Provide the (X, Y) coordinate of the cell's center where the given text is located.  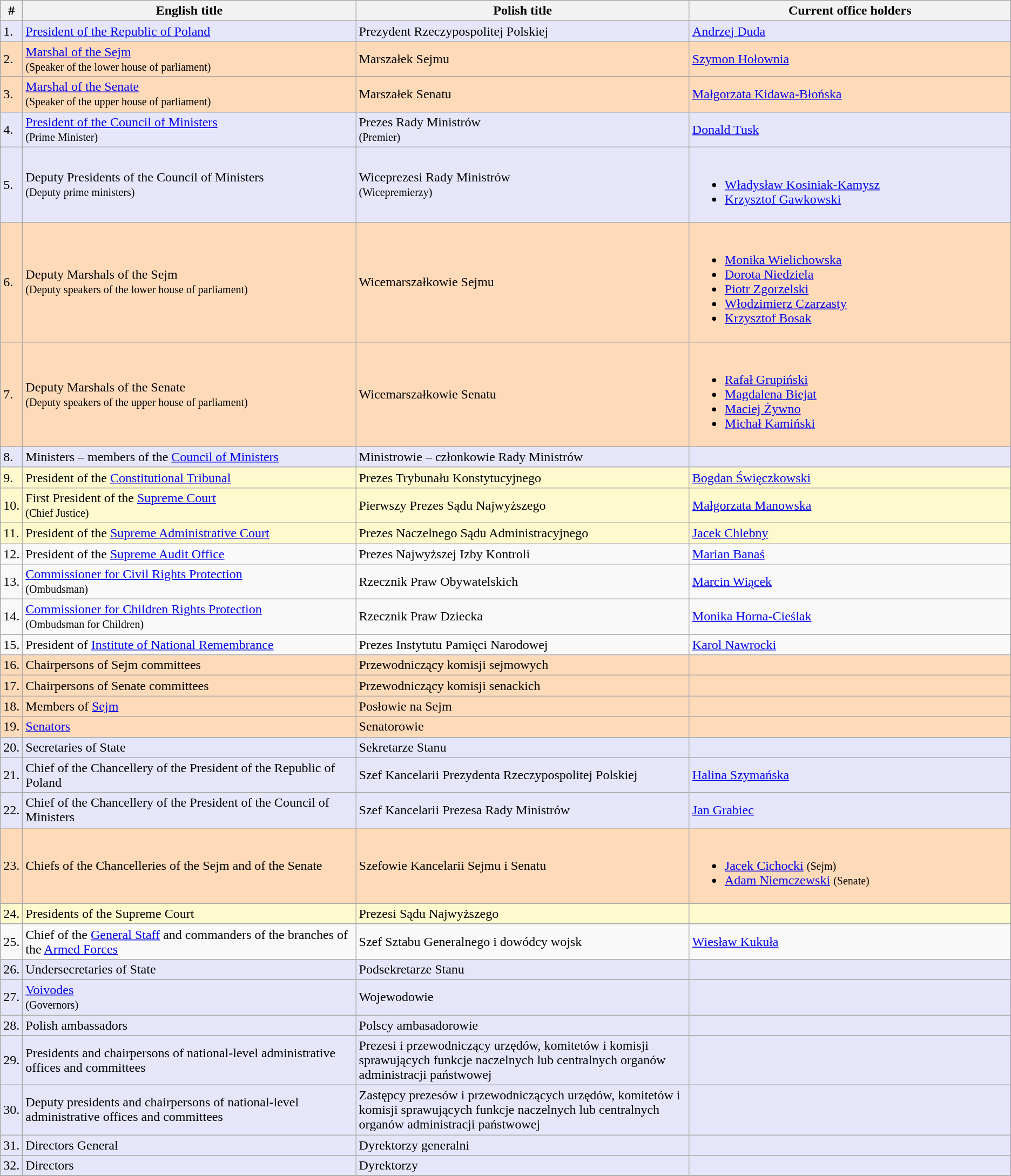
Undersecretaries of State (189, 969)
Marshal of the Senate (Speaker of the upper house of parliament) (189, 94)
Chief of the Chancellery of the President of the Council of Ministers (189, 810)
First President of the Supreme Court (Chief Justice) (189, 505)
Chief of the Chancellery of the President of the Republic of Poland (189, 775)
President of the Republic of Poland (189, 31)
10. (12, 505)
12. (12, 553)
Przewodniczący komisji sejmowych (523, 665)
Presidents of the Supreme Court (189, 914)
Marszałek Senatu (523, 94)
President of Institute of National Remembrance (189, 645)
Directors General (189, 1145)
14. (12, 617)
2. (12, 59)
Prezydent Rzeczypospolitej Polskiej (523, 31)
Presidents and chairpersons of national-level administrative offices and committees (189, 1060)
Wojewodowie (523, 997)
Posłowie na Sejm (523, 706)
Karol Nawrocki (850, 645)
Prezesi Sądu Najwyższego (523, 914)
Directors (189, 1166)
Szymon Hołownia (850, 59)
English title (189, 11)
28. (12, 1025)
1. (12, 31)
19. (12, 727)
Rzecznik Praw Obywatelskich (523, 582)
Szefowie Kancelarii Sejmu i Senatu (523, 866)
3. (12, 94)
Wicemarszałkowie Sejmu (523, 282)
President of the Constitutional Tribunal (189, 477)
15. (12, 645)
Members of Sejm (189, 706)
30. (12, 1110)
17. (12, 686)
Szef Kancelarii Prezesa Rady Ministrów (523, 810)
Dyrektorzy generalni (523, 1145)
Current office holders (850, 11)
Ministrowie – członkowie Rady Ministrów (523, 457)
26. (12, 969)
Marshal of the Sejm (Speaker of the lower house of parliament) (189, 59)
President of the Council of Ministers (Prime Minister) (189, 130)
Donald Tusk (850, 130)
Chiefs of the Chancelleries of the Sejm and of the Senate (189, 866)
13. (12, 582)
Secretaries of State (189, 747)
7. (12, 394)
32. (12, 1166)
Commissioner for Civil Rights Protection (Ombudsman) (189, 582)
Małgorzata Kidawa-Błońska (850, 94)
24. (12, 914)
Halina Szymańska (850, 775)
16. (12, 665)
Jacek Chlebny (850, 533)
Prezes Najwyższej Izby Kontroli (523, 553)
Senatorowie (523, 727)
Chairpersons of Sejm committees (189, 665)
Voivodes (Governors) (189, 997)
29. (12, 1060)
Wiceprezesi Rady Ministrów (Wicepremierzy) (523, 185)
Deputy Marshals of the Sejm (Deputy speakers of the lower house of parliament) (189, 282)
Chief of the General Staff and commanders of the branches of the Armed Forces (189, 942)
27. (12, 997)
Jan Grabiec (850, 810)
# (12, 11)
Prezes Trybunału Konstytucyjnego (523, 477)
Małgorzata Manowska (850, 505)
President of the Supreme Audit Office (189, 553)
21. (12, 775)
Monika WielichowskaDorota NiedzielaPiotr ZgorzelskiWłodzimierz CzarzastyKrzysztof Bosak (850, 282)
Monika Horna-Cieślak (850, 617)
20. (12, 747)
Andrzej Duda (850, 31)
Władysław Kosiniak-KamyszKrzysztof Gawkowski (850, 185)
Sekretarze Stanu (523, 747)
Deputy Marshals of the Senate (Deputy speakers of the upper house of parliament) (189, 394)
Polscy ambasadorowie (523, 1025)
President of the Supreme Administrative Court (189, 533)
Podsekretarze Stanu (523, 969)
4. (12, 130)
Polish title (523, 11)
5. (12, 185)
18. (12, 706)
Prezes Rady Ministrów (Premier) (523, 130)
23. (12, 866)
Marian Banaś (850, 553)
25. (12, 942)
Zastępcy prezesów i przewodniczących urzędów, komitetów i komisji sprawujących funkcje naczelnych lub centralnych organów administracji państwowej (523, 1110)
Prezesi i przewodniczący urzędów, komitetów i komisji sprawujących funkcje naczelnych lub centralnych organów administracji państwowej (523, 1060)
6. (12, 282)
Szef Kancelarii Prezydenta Rzeczypospolitej Polskiej (523, 775)
9. (12, 477)
22. (12, 810)
Marszałek Sejmu (523, 59)
Prezes Naczelnego Sądu Administracyjnego (523, 533)
8. (12, 457)
Chairpersons of Senate committees (189, 686)
Rzecznik Praw Dziecka (523, 617)
Wiesław Kukuła (850, 942)
Przewodniczący komisji senackich (523, 686)
Ministers – members of the Council of Ministers (189, 457)
Szef Sztabu Generalnego i dowódcy wojsk (523, 942)
Prezes Instytutu Pamięci Narodowej (523, 645)
Commissioner for Children Rights Protection (Ombudsman for Children) (189, 617)
Polish ambassadors (189, 1025)
Marcin Wiącek (850, 582)
11. (12, 533)
Jacek Cichocki (Sejm)Adam Niemczewski (Senate) (850, 866)
Pierwszy Prezes Sądu Najwyższego (523, 505)
Wicemarszałkowie Senatu (523, 394)
Deputy Presidents of the Council of Ministers (Deputy prime ministers) (189, 185)
Dyrektorzy (523, 1166)
Deputy presidents and chairpersons of national-level administrative offices and committees (189, 1110)
31. (12, 1145)
Rafał GrupińskiMagdalena BiejatMaciej ŻywnoMichał Kamiński (850, 394)
Bogdan Święczkowski (850, 477)
Senators (189, 727)
